Output the [x, y] coordinate of the center of the cell containing the given text.  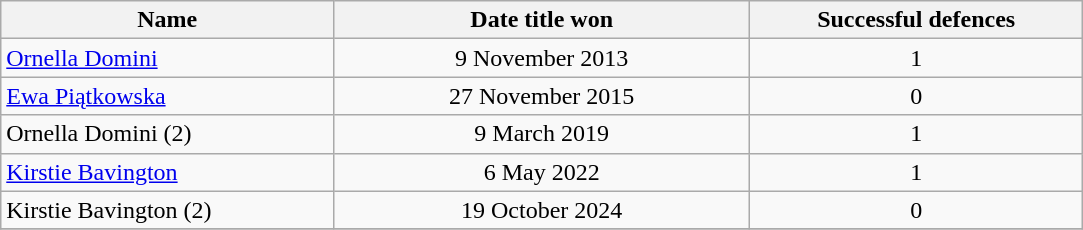
Date title won [542, 20]
Ewa Piątkowska [168, 96]
Ornella Domini (2) [168, 134]
Kirstie Bavington (2) [168, 210]
27 November 2015 [542, 96]
Kirstie Bavington [168, 172]
6 May 2022 [542, 172]
Successful defences [916, 20]
9 November 2013 [542, 58]
Name [168, 20]
Ornella Domini [168, 58]
19 October 2024 [542, 210]
9 March 2019 [542, 134]
